Identify which cell holds the provided text, then report its (x, y) central coordinate. 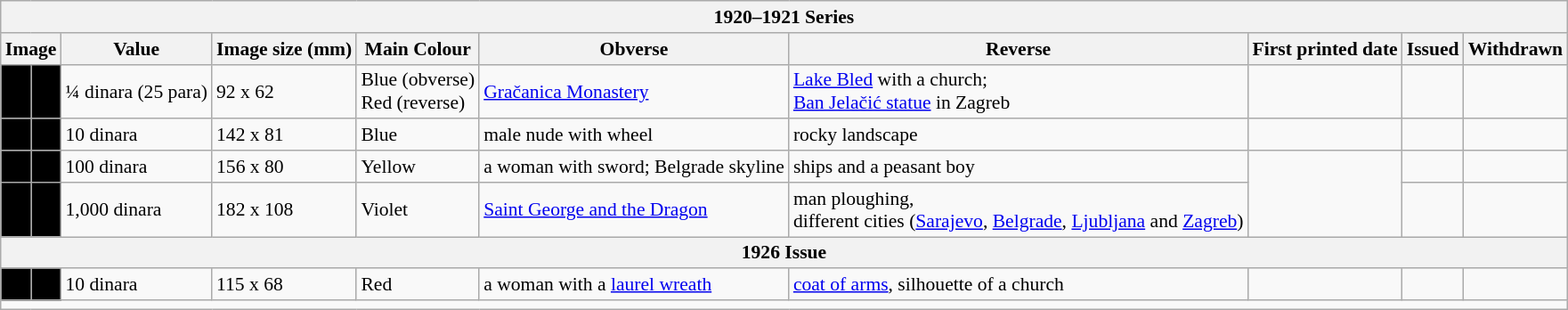
Yellow (418, 167)
115 x 68 (284, 285)
Main Colour (418, 49)
First printed date (1325, 49)
Withdrawn (1515, 49)
Image (31, 49)
Obverse (634, 49)
142 x 81 (284, 135)
Blue (obverse)Red (reverse) (418, 91)
man ploughing,different cities (Sarajevo, Belgrade, Ljubljana and Zagreb) (1019, 210)
Gračanica Monastery (634, 91)
a woman with sword; Belgrade skyline (634, 167)
92 x 62 (284, 91)
Violet (418, 210)
¼ dinara (25 para) (136, 91)
Value (136, 49)
male nude with wheel (634, 135)
1920–1921 Series (784, 17)
Image size (mm) (284, 49)
Blue (418, 135)
coat of arms, silhouette of a church (1019, 285)
182 x 108 (284, 210)
rocky landscape (1019, 135)
ships and a peasant boy (1019, 167)
100 dinara (136, 167)
a woman with a laurel wreath (634, 285)
Reverse (1019, 49)
Saint George and the Dragon (634, 210)
Issued (1434, 49)
Lake Bled with a church;Ban Jelačić statue in Zagreb (1019, 91)
156 x 80 (284, 167)
1926 Issue (784, 253)
1,000 dinara (136, 210)
Red (418, 285)
